Scan for the cell matching the given text and deliver its (x, y) coordinate at center. 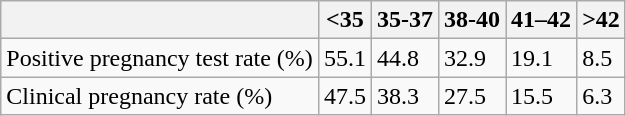
<35 (344, 20)
Clinical pregnancy rate (%) (160, 96)
47.5 (344, 96)
41–42 (542, 20)
27.5 (472, 96)
44.8 (404, 58)
32.9 (472, 58)
55.1 (344, 58)
Positive pregnancy test rate (%) (160, 58)
8.5 (602, 58)
6.3 (602, 96)
19.1 (542, 58)
>42 (602, 20)
38-40 (472, 20)
15.5 (542, 96)
38.3 (404, 96)
35-37 (404, 20)
